Output the [X, Y] coordinate of the center of the cell containing the given text.  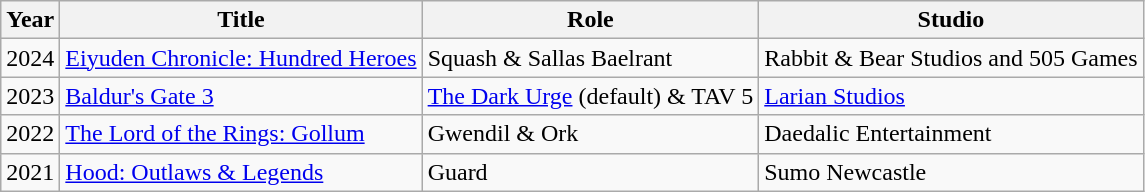
Gwendil & Ork [590, 134]
2023 [30, 96]
The Dark Urge (default) & TAV 5 [590, 96]
Eiyuden Chronicle: Hundred Heroes [241, 58]
2024 [30, 58]
Larian Studios [951, 96]
Hood: Outlaws & Legends [241, 172]
Title [241, 20]
Guard [590, 172]
Role [590, 20]
Daedalic Entertainment [951, 134]
The Lord of the Rings: Gollum [241, 134]
Baldur's Gate 3 [241, 96]
Sumo Newcastle [951, 172]
Squash & Sallas Baelrant [590, 58]
2021 [30, 172]
2022 [30, 134]
Year [30, 20]
Rabbit & Bear Studios and 505 Games [951, 58]
Studio [951, 20]
